From the cell containing the given text, extract its center point as [X, Y] coordinate. 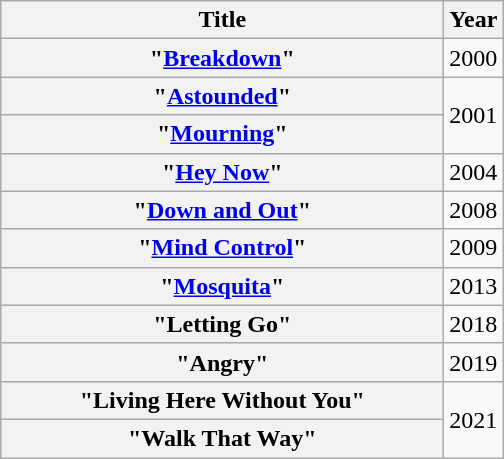
2000 [474, 58]
2018 [474, 324]
"Angry" [222, 362]
"Letting Go" [222, 324]
"Mourning" [222, 134]
"Mosquita" [222, 286]
2001 [474, 115]
2021 [474, 419]
2013 [474, 286]
"Walk That Way" [222, 438]
"Living Here Without You" [222, 400]
2009 [474, 248]
"Astounded" [222, 96]
"Down and Out" [222, 210]
"Mind Control" [222, 248]
2004 [474, 172]
2019 [474, 362]
Year [474, 20]
2008 [474, 210]
Title [222, 20]
"Breakdown" [222, 58]
"Hey Now" [222, 172]
